Pinpoint the cell where the given text exists, returning its [X, Y] midpoint coordinate. 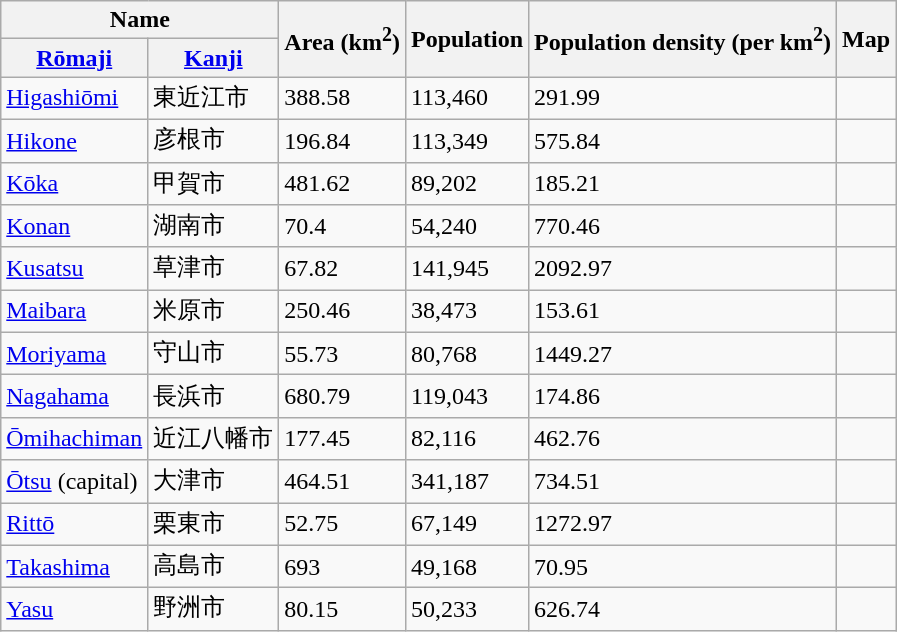
575.84 [683, 140]
Takashima [74, 566]
米原市 [214, 312]
49,168 [466, 566]
113,349 [466, 140]
長浜市 [214, 396]
80.15 [342, 610]
栗東市 [214, 524]
54,240 [466, 226]
2092.97 [683, 268]
Hikone [74, 140]
近江八幡市 [214, 438]
67.82 [342, 268]
680.79 [342, 396]
Area (km2) [342, 39]
80,768 [466, 354]
153.61 [683, 312]
Kōka [74, 184]
734.51 [683, 482]
70.95 [683, 566]
388.58 [342, 98]
Rittō [74, 524]
626.74 [683, 610]
1449.27 [683, 354]
481.62 [342, 184]
Higashiōmi [74, 98]
守山市 [214, 354]
174.86 [683, 396]
177.45 [342, 438]
82,116 [466, 438]
50,233 [466, 610]
113,460 [466, 98]
Ōtsu (capital) [74, 482]
Kusatsu [74, 268]
Konan [74, 226]
185.21 [683, 184]
55.73 [342, 354]
Ōmihachiman [74, 438]
彦根市 [214, 140]
Yasu [74, 610]
89,202 [466, 184]
Map [866, 39]
119,043 [466, 396]
草津市 [214, 268]
大津市 [214, 482]
Nagahama [74, 396]
東近江市 [214, 98]
甲賀市 [214, 184]
196.84 [342, 140]
341,187 [466, 482]
464.51 [342, 482]
Population [466, 39]
Moriyama [74, 354]
693 [342, 566]
1272.97 [683, 524]
38,473 [466, 312]
Rōmaji [74, 58]
67,149 [466, 524]
770.46 [683, 226]
Kanji [214, 58]
Name [140, 20]
高島市 [214, 566]
Population density (per km2) [683, 39]
湖南市 [214, 226]
52.75 [342, 524]
野洲市 [214, 610]
462.76 [683, 438]
141,945 [466, 268]
250.46 [342, 312]
70.4 [342, 226]
Maibara [74, 312]
291.99 [683, 98]
